Return (x, y) of the center of cell containing provided text 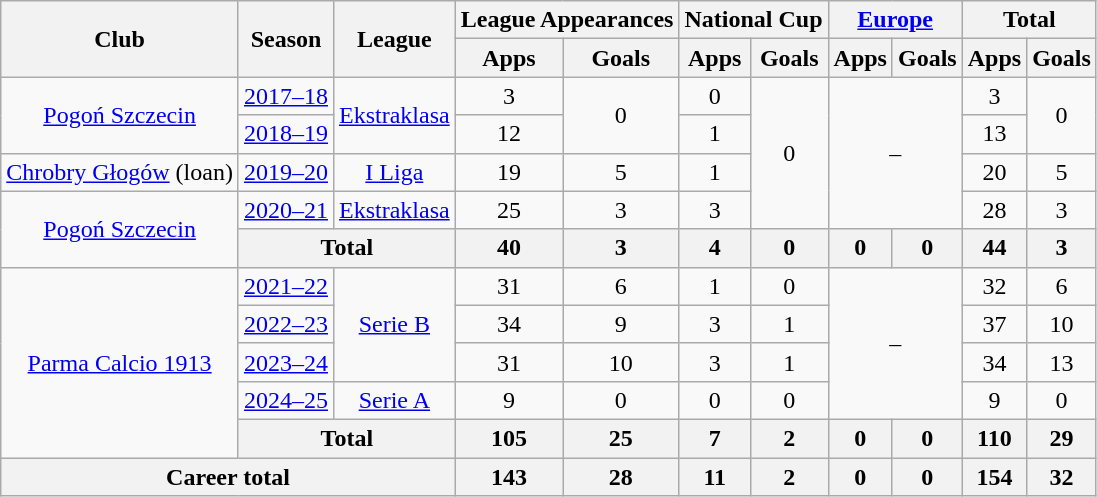
29 (1062, 438)
19 (508, 172)
110 (994, 438)
44 (994, 248)
154 (994, 477)
Europe (895, 20)
2020–21 (286, 210)
2022–23 (286, 324)
143 (508, 477)
Parma Calcio 1913 (120, 362)
Chrobry Głogów (loan) (120, 172)
League (395, 39)
2018–19 (286, 134)
2023–24 (286, 362)
11 (715, 477)
7 (715, 438)
Serie B (395, 324)
Club (120, 39)
League Appearances (567, 20)
2021–22 (286, 286)
4 (715, 248)
105 (508, 438)
Career total (228, 477)
2019–20 (286, 172)
Season (286, 39)
12 (508, 134)
I Liga (395, 172)
National Cup (754, 20)
40 (508, 248)
20 (994, 172)
Serie A (395, 400)
37 (994, 324)
2024–25 (286, 400)
2017–18 (286, 96)
